Capture the cell that displays the provided text and extract its (X, Y) central coordinate. 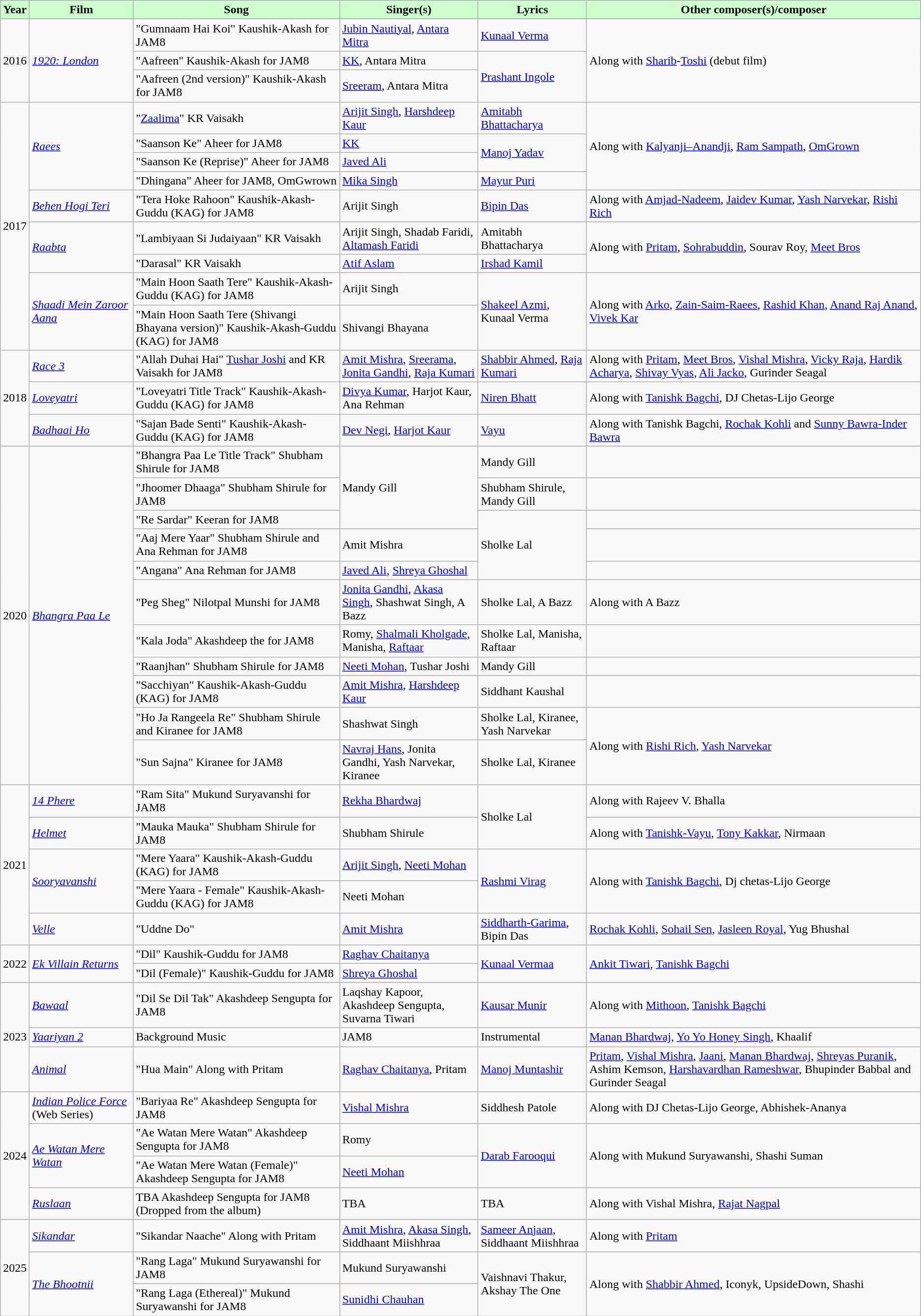
"Mauka Mauka" Shubham Shirule for JAM8 (237, 832)
Indian Police Force (Web Series) (82, 1108)
Along with Rajeev V. Bhalla (754, 801)
"Kala Joda" Akashdeep the for JAM8 (237, 641)
"Loveyatri Title Track" Kaushik-Akash-Guddu (KAG) for JAM8 (237, 398)
"Tera Hoke Rahoon" Kaushik-Akash-Guddu (KAG) for JAM8 (237, 206)
Mukund Suryawanshi (408, 1267)
Niren Bhatt (532, 398)
2016 (15, 61)
Arijit Singh, Shadab Faridi, Altamash Faridi (408, 238)
14 Phere (82, 801)
TBA Akashdeep Sengupta for JAM8 (Dropped from the album) (237, 1203)
Shubham Shirule (408, 832)
Vaishnavi Thakur, Akshay The One (532, 1284)
"Ae Watan Mere Watan (Female)" Akashdeep Sengupta for JAM8 (237, 1172)
The Bhootnii (82, 1284)
Background Music (237, 1037)
Jonita Gandhi, Akasa Singh, Shashwat Singh, A Bazz (408, 602)
Along with Arko, Zain-Saim-Raees, Rashid Khan, Anand Raj Anand, Vivek Kar (754, 311)
Along with Tanishk Bagchi, DJ Chetas-Lijo George (754, 398)
Bhangra Paa Le (82, 616)
"Angana" Ana Rehman for JAM8 (237, 570)
Shaadi Mein Zaroor Aana (82, 311)
"Raanjhan" Shubham Shirule for JAM8 (237, 666)
"Lambiyaan Si Judaiyaan" KR Vaisakh (237, 238)
Ankit Tiwari, Tanishk Bagchi (754, 964)
Shashwat Singh (408, 723)
Along with Tanishk-Vayu, Tony Kakkar, Nirmaan (754, 832)
Shabbir Ahmed, Raja Kumari (532, 366)
"Dil (Female)" Kaushik-Guddu for JAM8 (237, 973)
Instrumental (532, 1037)
"Sikandar Naache" Along with Pritam (237, 1236)
Mika Singh (408, 181)
"Zaalima" KR Vaisakh (237, 118)
2023 (15, 1037)
Sameer Anjaan, Siddhaant Miishhraa (532, 1236)
Bipin Das (532, 206)
Arijit Singh, Neeti Mohan (408, 865)
2021 (15, 865)
Sholke Lal, Kiranee (532, 762)
Raabta (82, 247)
"Saanson Ke" Aheer for JAM8 (237, 143)
Lyrics (532, 10)
2025 (15, 1267)
Along with Shabbir Ahmed, Iconyk, UpsideDown, Shashi (754, 1284)
Kunaal Vermaa (532, 964)
"Dil" Kaushik-Guddu for JAM8 (237, 954)
Shreya Ghoshal (408, 973)
Shivangi Bhayana (408, 328)
Atif Aslam (408, 263)
Along with A Bazz (754, 602)
"Sajan Bade Senti" Kaushik-Akash-Guddu (KAG) for JAM8 (237, 430)
Bawaal (82, 1005)
Romy, Shalmali Kholgade, Manisha, Raftaar (408, 641)
Kunaal Verma (532, 35)
"Sun Sajna" Kiranee for JAM8 (237, 762)
Raees (82, 146)
"Main Hoon Saath Tere" Kaushik-Akash-Guddu (KAG) for JAM8 (237, 288)
"Rang Laga" Mukund Suryawanshi for JAM8 (237, 1267)
Pritam, Vishal Mishra, Jaani, Manan Bhardwaj, Shreyas Puranik, Ashim Kemson, Harshavardhan Rameshwar, Bhupinder Babbal and Gurinder Seagal (754, 1069)
Vayu (532, 430)
"Darasal" KR Vaisakh (237, 263)
Sreeram, Antara Mitra (408, 86)
Divya Kumar, Harjot Kaur, Ana Rehman (408, 398)
"Aafreen" Kaushik-Akash for JAM8 (237, 61)
Film (82, 10)
Sikandar (82, 1236)
"Mere Yaara" Kaushik-Akash-Guddu (KAG) for JAM8 (237, 865)
Siddharth-Garima, Bipin Das (532, 929)
Ek Villain Returns (82, 964)
"Ram Sita" Mukund Suryavanshi for JAM8 (237, 801)
"Main Hoon Saath Tere (Shivangi Bhayana version)" Kaushik-Akash-Guddu (KAG) for JAM8 (237, 328)
"Aaj Mere Yaar" Shubham Shirule and Ana Rehman for JAM8 (237, 545)
2017 (15, 226)
"Dil Se Dil Tak" Akashdeep Sengupta for JAM8 (237, 1005)
Dev Negi, Harjot Kaur (408, 430)
"Bhangra Paa Le Title Track" Shubham Shirule for JAM8 (237, 462)
Sholke Lal, Kiranee, Yash Narvekar (532, 723)
Ae Watan Mere Watan (82, 1156)
Mayur Puri (532, 181)
Badhaai Ho (82, 430)
Javed Ali (408, 162)
Along with Pritam, Meet Bros, Vishal Mishra, Vicky Raja, Hardik Acharya, Shivay Vyas, Ali Jacko, Gurinder Seagal (754, 366)
KK, Antara Mitra (408, 61)
1920: London (82, 61)
"Hua Main" Along with Pritam (237, 1069)
Javed Ali, Shreya Ghoshal (408, 570)
Irshad Kamil (532, 263)
Siddhesh Patole (532, 1108)
2022 (15, 964)
2024 (15, 1156)
Navraj Hans, Jonita Gandhi, Yash Narvekar, Kiranee (408, 762)
2020 (15, 616)
Sholke Lal, Manisha, Raftaar (532, 641)
Kausar Munir (532, 1005)
"Ae Watan Mere Watan" Akashdeep Sengupta for JAM8 (237, 1139)
Loveyatri (82, 398)
Along with Sharib-Toshi (debut film) (754, 61)
Arijit Singh, Harshdeep Kaur (408, 118)
Romy (408, 1139)
Ruslaan (82, 1203)
Manoj Yadav (532, 153)
Neeti Mohan, Tushar Joshi (408, 666)
Velle (82, 929)
"Allah Duhai Hai" Tushar Joshi and KR Vaisakh for JAM8 (237, 366)
"Jhoomer Dhaaga" Shubham Shirule for JAM8 (237, 494)
"Aafreen (2nd version)" Kaushik-Akash for JAM8 (237, 86)
Along with Vishal Mishra, Rajat Nagpal (754, 1203)
Along with Pritam (754, 1236)
Manoj Muntashir (532, 1069)
Sunidhi Chauhan (408, 1300)
Vishal Mishra (408, 1108)
Amit Mishra, Sreerama, Jonita Gandhi, Raja Kumari (408, 366)
Jubin Nautiyal, Antara Mitra (408, 35)
Along with DJ Chetas-Lijo George, Abhishek-Ananya (754, 1108)
Shubham Shirule, Mandy Gill (532, 494)
Along with Kalyanji–Anandji, Ram Sampath, OmGrown (754, 146)
Laqshay Kapoor, Akashdeep Sengupta, Suvarna Tiwari (408, 1005)
Along with Rishi Rich, Yash Narvekar (754, 746)
Song (237, 10)
Shakeel Azmi, Kunaal Verma (532, 311)
Other composer(s)/composer (754, 10)
Yaariyan 2 (82, 1037)
Helmet (82, 832)
Manan Bhardwaj, Yo Yo Honey Singh, Khaalif (754, 1037)
"Gumnaam Hai Koi" Kaushik-Akash for JAM8 (237, 35)
Rochak Kohli, Sohail Sen, Jasleen Royal, Yug Bhushal (754, 929)
Rashmi Virag (532, 881)
"Ho Ja Rangeela Re" Shubham Shirule and Kiranee for JAM8 (237, 723)
Amit Mishra, Harshdeep Kaur (408, 692)
Along with Tanishk Bagchi, Dj chetas-Lijo George (754, 881)
Along with Mukund Suryawanshi, Shashi Suman (754, 1156)
Amit Mishra, Akasa Singh, Siddhaant Miishhraa (408, 1236)
Animal (82, 1069)
"Saanson Ke (Reprise)" Aheer for JAM8 (237, 162)
"Rang Laga (Ethereal)" Mukund Suryawanshi for JAM8 (237, 1300)
Prashant Ingole (532, 77)
Along with Pritam, Sohrabuddin, Sourav Roy, Meet Bros (754, 247)
"Dhingana" Aheer for JAM8, OmGwrown (237, 181)
Along with Amjad-Nadeem, Jaidev Kumar, Yash Narvekar, Rishi Rich (754, 206)
KK (408, 143)
Raghav Chaitanya, Pritam (408, 1069)
"Peg Sheg" Nilotpal Munshi for JAM8 (237, 602)
Rekha Bhardwaj (408, 801)
Race 3 (82, 366)
2018 (15, 398)
Siddhant Kaushal (532, 692)
"Uddne Do" (237, 929)
Sholke Lal, A Bazz (532, 602)
Singer(s) (408, 10)
"Re Sardar" Keeran for JAM8 (237, 520)
Along with Tanishk Bagchi, Rochak Kohli and Sunny Bawra-Inder Bawra (754, 430)
Raghav Chaitanya (408, 954)
"Mere Yaara - Female" Kaushik-Akash-Guddu (KAG) for JAM8 (237, 897)
JAM8 (408, 1037)
Year (15, 10)
"Bariyaa Re" Akashdeep Sengupta for JAM8 (237, 1108)
"Sacchiyan" Kaushik-Akash-Guddu (KAG) for JAM8 (237, 692)
Along with Mithoon, Tanishk Bagchi (754, 1005)
Behen Hogi Teri (82, 206)
Darab Farooqui (532, 1156)
Sooryavanshi (82, 881)
